Extract the [X, Y] coordinate from the center of the cell holding the provided text.  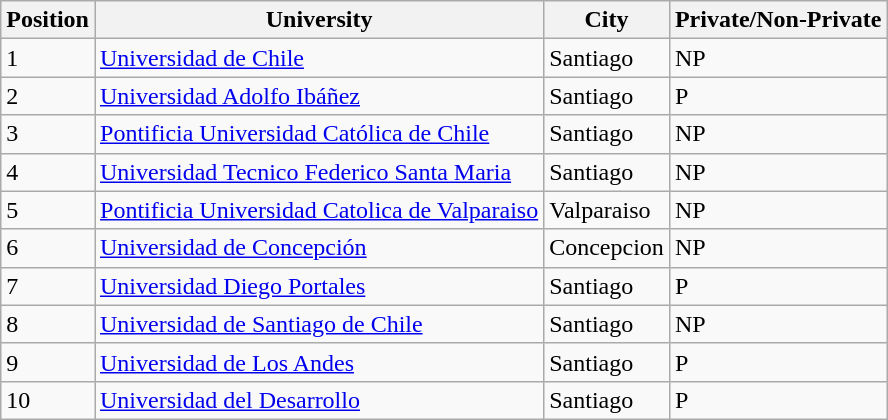
3 [48, 134]
City [607, 20]
9 [48, 362]
1 [48, 58]
Pontificia Universidad Católica de Chile [318, 134]
Private/Non-Private [778, 20]
Position [48, 20]
Universidad del Desarrollo [318, 400]
Valparaiso [607, 210]
Universidad Tecnico Federico Santa Maria [318, 172]
4 [48, 172]
6 [48, 248]
Universidad Adolfo Ibáñez [318, 96]
10 [48, 400]
Pontificia Universidad Catolica de Valparaiso [318, 210]
5 [48, 210]
Universidad de Concepción [318, 248]
Universidad Diego Portales [318, 286]
Universidad de Santiago de Chile [318, 324]
Universidad de Los Andes [318, 362]
2 [48, 96]
7 [48, 286]
8 [48, 324]
University [318, 20]
Concepcion [607, 248]
Universidad de Chile [318, 58]
